Detect which cell encompasses the target text, then output its [x, y] center coordinate. 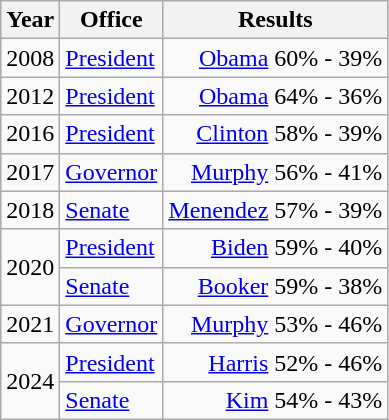
Year [30, 20]
2021 [30, 324]
Kim 54% - 43% [276, 400]
2016 [30, 134]
2008 [30, 58]
Office [112, 20]
2024 [30, 381]
Obama 64% - 36% [276, 96]
Obama 60% - 39% [276, 58]
Biden 59% - 40% [276, 248]
Harris 52% - 46% [276, 362]
2012 [30, 96]
2018 [30, 210]
Results [276, 20]
Menendez 57% - 39% [276, 210]
Booker 59% - 38% [276, 286]
Murphy 53% - 46% [276, 324]
Clinton 58% - 39% [276, 134]
2020 [30, 267]
2017 [30, 172]
Murphy 56% - 41% [276, 172]
